Scan for the cell matching the given text and deliver its [X, Y] coordinate at center. 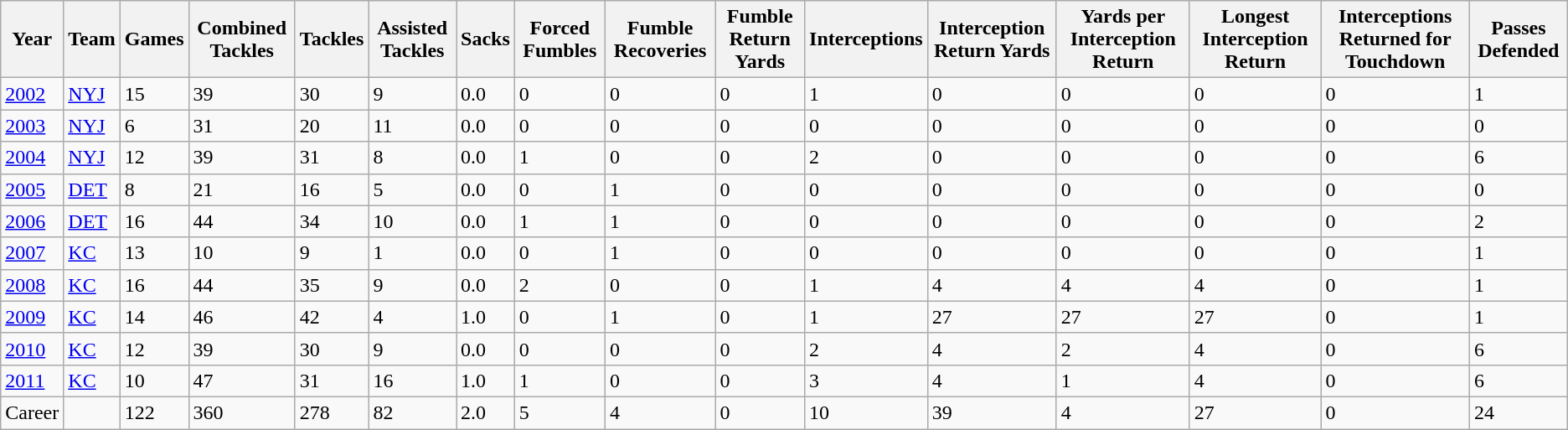
13 [154, 253]
Team [92, 39]
Fumble Return Yards [761, 39]
Combined Tackles [241, 39]
122 [154, 412]
46 [241, 317]
2002 [32, 94]
Yards per Interception Return [1122, 39]
Longest Interception Return [1255, 39]
Interceptions [866, 39]
47 [241, 381]
2004 [32, 158]
360 [241, 412]
2003 [32, 126]
Year [32, 39]
2006 [32, 221]
Passes Defended [1518, 39]
Fumble Recoveries [660, 39]
2.0 [486, 412]
11 [412, 126]
Games [154, 39]
2007 [32, 253]
42 [332, 317]
2009 [32, 317]
15 [154, 94]
24 [1518, 412]
Assisted Tackles [412, 39]
2008 [32, 285]
2005 [32, 189]
82 [412, 412]
20 [332, 126]
21 [241, 189]
Career [32, 412]
35 [332, 285]
2011 [32, 381]
3 [866, 381]
Tackles [332, 39]
14 [154, 317]
Interceptions Returned for Touchdown [1395, 39]
2010 [32, 349]
34 [332, 221]
Sacks [486, 39]
Forced Fumbles [560, 39]
Interception Return Yards [992, 39]
278 [332, 412]
